Locate the cell with the specified text and output its [X, Y] center coordinate. 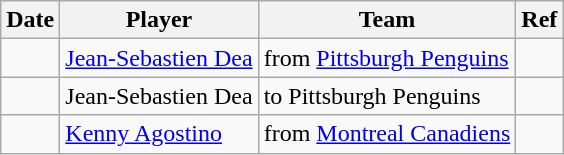
to Pittsburgh Penguins [387, 96]
Kenny Agostino [159, 134]
Ref [540, 20]
from Pittsburgh Penguins [387, 58]
Date [30, 20]
Player [159, 20]
from Montreal Canadiens [387, 134]
Team [387, 20]
